Identify which cell holds the provided text, then report its [X, Y] central coordinate. 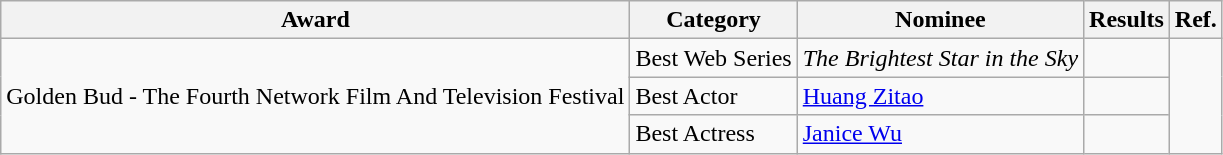
Results [1127, 20]
Nominee [940, 20]
Golden Bud - The Fourth Network Film And Television Festival [316, 96]
Janice Wu [940, 134]
Best Actress [714, 134]
Category [714, 20]
Best Web Series [714, 58]
The Brightest Star in the Sky [940, 58]
Best Actor [714, 96]
Ref. [1196, 20]
Huang Zitao [940, 96]
Award [316, 20]
